Find where the given text appears and provide that cell's center as [X, Y] coordinate. 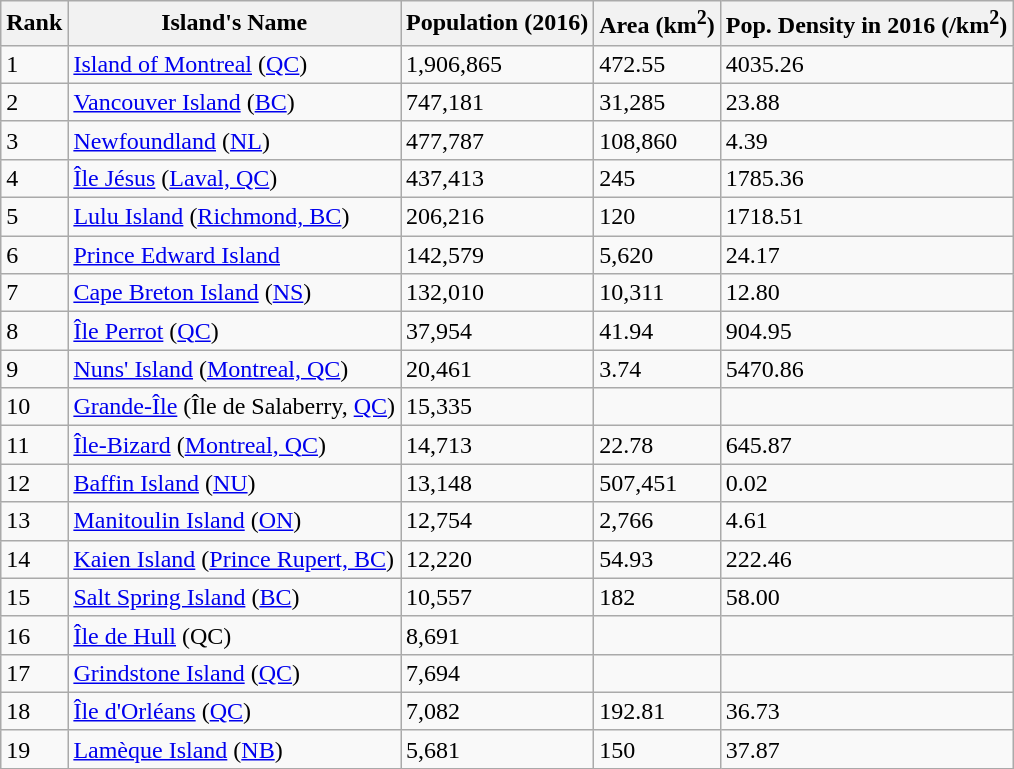
192.81 [658, 711]
142,579 [498, 255]
4.39 [866, 140]
7,082 [498, 711]
20,461 [498, 369]
437,413 [498, 178]
10,557 [498, 597]
Nuns' Island (Montreal, QC) [234, 369]
10,311 [658, 293]
5470.86 [866, 369]
Newfoundland (NL) [234, 140]
Area (km2) [658, 24]
Cape Breton Island (NS) [234, 293]
0.02 [866, 483]
3 [34, 140]
507,451 [658, 483]
10 [34, 407]
645.87 [866, 445]
11 [34, 445]
15,335 [498, 407]
36.73 [866, 711]
1 [34, 64]
2,766 [658, 521]
12.80 [866, 293]
132,010 [498, 293]
4.61 [866, 521]
120 [658, 217]
37,954 [498, 331]
22.78 [658, 445]
41.94 [658, 331]
2 [34, 102]
472.55 [658, 64]
Île-Bizard (Montreal, QC) [234, 445]
Island's Name [234, 24]
12,220 [498, 559]
19 [34, 749]
245 [658, 178]
4035.26 [866, 64]
1718.51 [866, 217]
Île Jésus (Laval, QC) [234, 178]
Grindstone Island (QC) [234, 673]
1,906,865 [498, 64]
14 [34, 559]
Pop. Density in 2016 (/km2) [866, 24]
12,754 [498, 521]
Vancouver Island (BC) [234, 102]
5,620 [658, 255]
Lamèque Island (NB) [234, 749]
54.93 [658, 559]
Île de Hull (QC) [234, 635]
477,787 [498, 140]
Grande-Île (Île de Salaberry, QC) [234, 407]
14,713 [498, 445]
5,681 [498, 749]
16 [34, 635]
Salt Spring Island (BC) [234, 597]
182 [658, 597]
1785.36 [866, 178]
Lulu Island (Richmond, BC) [234, 217]
8 [34, 331]
58.00 [866, 597]
8,691 [498, 635]
Population (2016) [498, 24]
9 [34, 369]
37.87 [866, 749]
12 [34, 483]
Île Perrot (QC) [234, 331]
7 [34, 293]
7,694 [498, 673]
150 [658, 749]
18 [34, 711]
24.17 [866, 255]
Kaien Island (Prince Rupert, BC) [234, 559]
5 [34, 217]
15 [34, 597]
13,148 [498, 483]
Island of Montreal (QC) [234, 64]
Île d'Orléans (QC) [234, 711]
Rank [34, 24]
Baffin Island (NU) [234, 483]
206,216 [498, 217]
6 [34, 255]
17 [34, 673]
222.46 [866, 559]
Prince Edward Island [234, 255]
3.74 [658, 369]
108,860 [658, 140]
747,181 [498, 102]
4 [34, 178]
31,285 [658, 102]
Manitoulin Island (ON) [234, 521]
904.95 [866, 331]
13 [34, 521]
23.88 [866, 102]
